Capture the cell that displays the provided text and extract its (x, y) central coordinate. 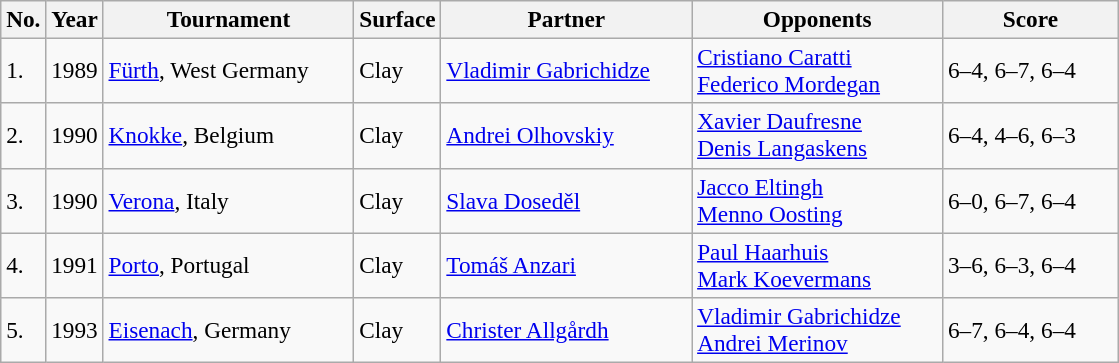
Verona, Italy (228, 200)
Fürth, West Germany (228, 70)
Jacco Eltingh Menno Oosting (818, 200)
Partner (566, 19)
Score (1031, 19)
Tournament (228, 19)
3. (24, 200)
Paul Haarhuis Mark Koevermans (818, 264)
Tomáš Anzari (566, 264)
Slava Doseděl (566, 200)
1991 (74, 264)
6–0, 6–7, 6–4 (1031, 200)
No. (24, 19)
4. (24, 264)
2. (24, 136)
Knokke, Belgium (228, 136)
1993 (74, 330)
6–7, 6–4, 6–4 (1031, 330)
Porto, Portugal (228, 264)
5. (24, 330)
Cristiano Caratti Federico Mordegan (818, 70)
6–4, 6–7, 6–4 (1031, 70)
1989 (74, 70)
Surface (398, 19)
Year (74, 19)
Andrei Olhovskiy (566, 136)
3–6, 6–3, 6–4 (1031, 264)
Opponents (818, 19)
6–4, 4–6, 6–3 (1031, 136)
1. (24, 70)
Christer Allgårdh (566, 330)
Vladimir Gabrichidze (566, 70)
Vladimir Gabrichidze Andrei Merinov (818, 330)
Xavier Daufresne Denis Langaskens (818, 136)
Eisenach, Germany (228, 330)
